For the text-containing cell, return its midpoint in [X, Y] coordinate format. 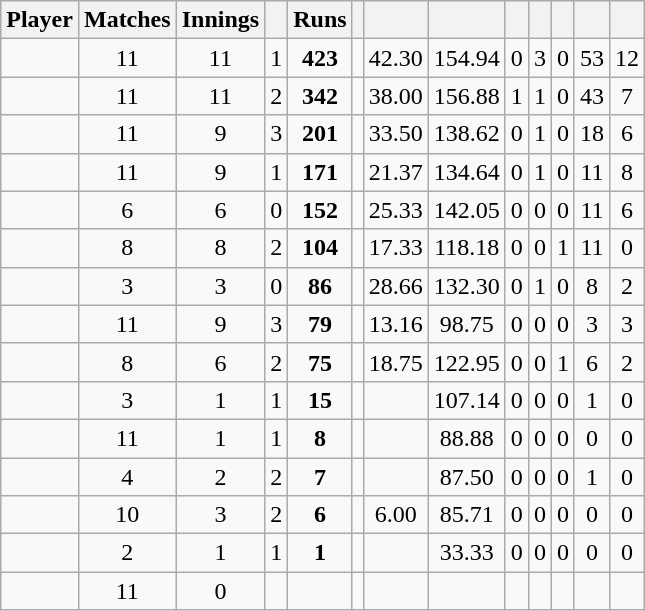
43 [592, 96]
Innings [220, 20]
33.33 [466, 553]
423 [320, 58]
38.00 [396, 96]
138.62 [466, 134]
18 [592, 134]
79 [320, 324]
118.18 [466, 248]
10 [127, 515]
13.16 [396, 324]
171 [320, 172]
17.33 [396, 248]
33.50 [396, 134]
28.66 [396, 286]
152 [320, 210]
86 [320, 286]
42.30 [396, 58]
87.50 [466, 477]
12 [628, 58]
85.71 [466, 515]
98.75 [466, 324]
Player [40, 20]
Runs [320, 20]
21.37 [396, 172]
156.88 [466, 96]
18.75 [396, 362]
132.30 [466, 286]
Matches [127, 20]
6.00 [396, 515]
122.95 [466, 362]
342 [320, 96]
15 [320, 400]
154.94 [466, 58]
104 [320, 248]
75 [320, 362]
134.64 [466, 172]
4 [127, 477]
88.88 [466, 438]
107.14 [466, 400]
25.33 [396, 210]
142.05 [466, 210]
53 [592, 58]
201 [320, 134]
